Return the [X, Y] coordinate for the center point of the cell that contains the specified text.  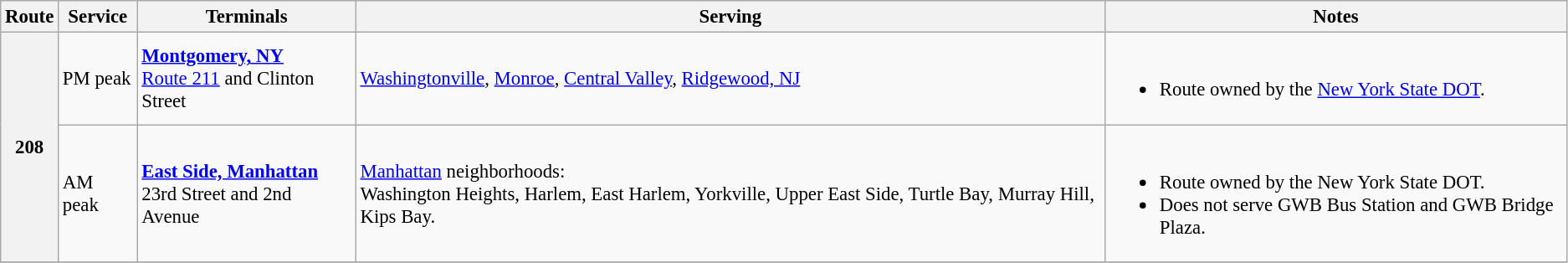
Terminals [246, 17]
East Side, Manhattan23rd Street and 2nd Avenue [246, 193]
Route owned by the New York State DOT. [1336, 79]
Service [98, 17]
Notes [1336, 17]
AM peak [98, 193]
Serving [730, 17]
208 [30, 147]
Route owned by the New York State DOT.Does not serve GWB Bus Station and GWB Bridge Plaza. [1336, 193]
PM peak [98, 79]
Washingtonville, Monroe, Central Valley, Ridgewood, NJ [730, 79]
Manhattan neighborhoods:Washington Heights, Harlem, East Harlem, Yorkville, Upper East Side, Turtle Bay, Murray Hill, Kips Bay. [730, 193]
Montgomery, NYRoute 211 and Clinton Street [246, 79]
Route [30, 17]
